Extract the (X, Y) coordinate from the center of the cell holding the provided text.  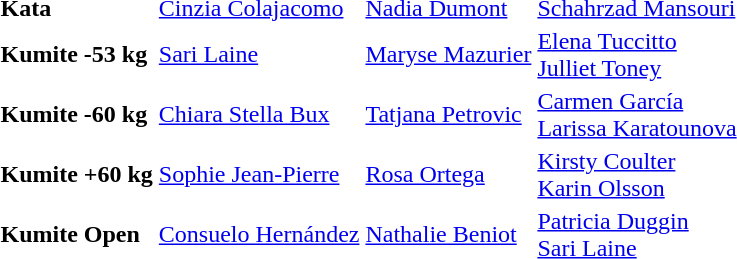
Chiara Stella Bux (259, 114)
Sari Laine (259, 54)
Tatjana Petrovic (448, 114)
Maryse Mazurier (448, 54)
Rosa Ortega (448, 174)
Sophie Jean-Pierre (259, 174)
